Pinpoint the cell where the given text exists, returning its (X, Y) midpoint coordinate. 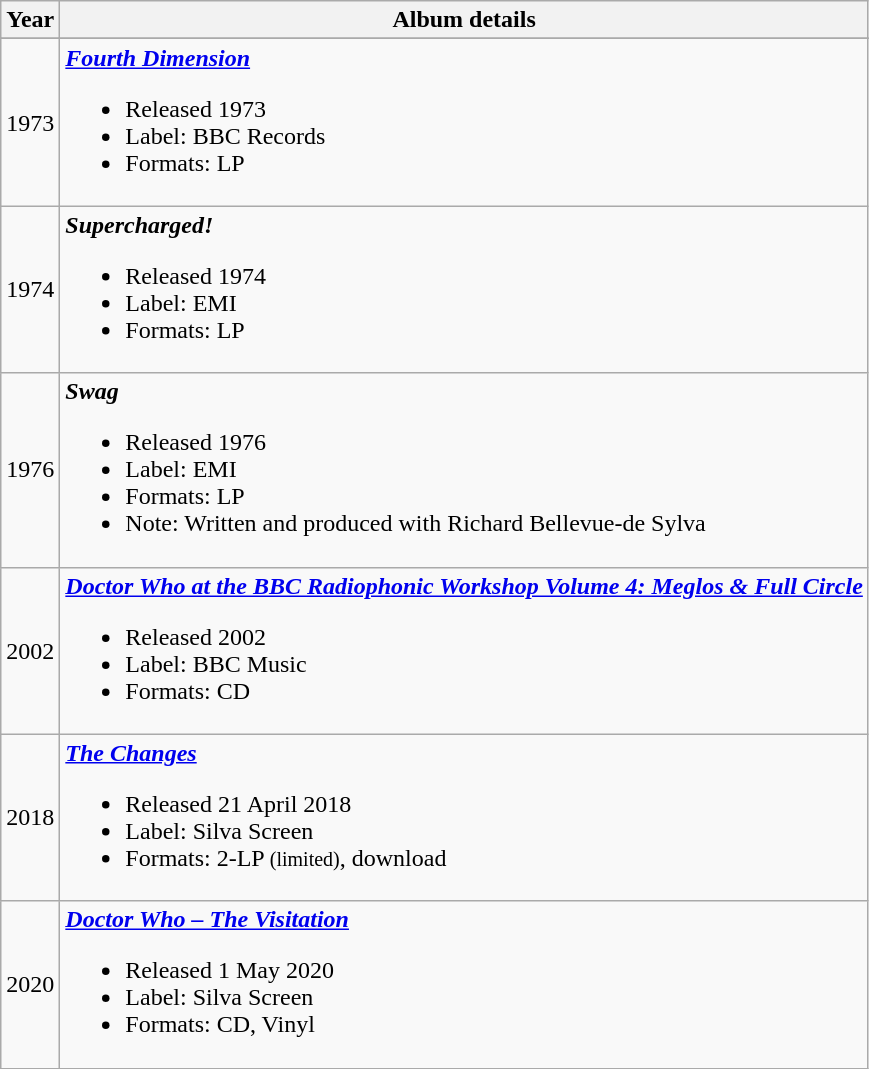
The ChangesReleased 21 April 2018Label: Silva Screen Formats: 2-LP (limited), download (464, 818)
Album details (464, 20)
2020 (30, 984)
2018 (30, 818)
Year (30, 20)
1976 (30, 470)
Doctor Who at the BBC Radiophonic Workshop Volume 4: Meglos & Full Circle Released 2002Label: BBC Music Formats: CD (464, 650)
Swag Released 1976Label: EMI Formats: LPNote: Written and produced with Richard Bellevue-de Sylva (464, 470)
Doctor Who – The VisitationReleased 1 May 2020Label: Silva ScreenFormats: CD, Vinyl (464, 984)
1973 (30, 122)
2002 (30, 650)
Fourth DimensionReleased 1973Label: BBC Records Formats: LP (464, 122)
1974 (30, 290)
Supercharged!Released 1974Label: EMI Formats: LP (464, 290)
